Return [x, y] of the center of cell containing provided text 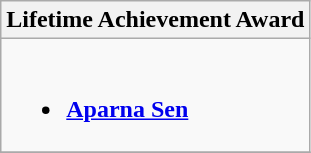
Lifetime Achievement Award [156, 20]
Aparna Sen [156, 96]
